Identify which cell holds the provided text, then report its (X, Y) central coordinate. 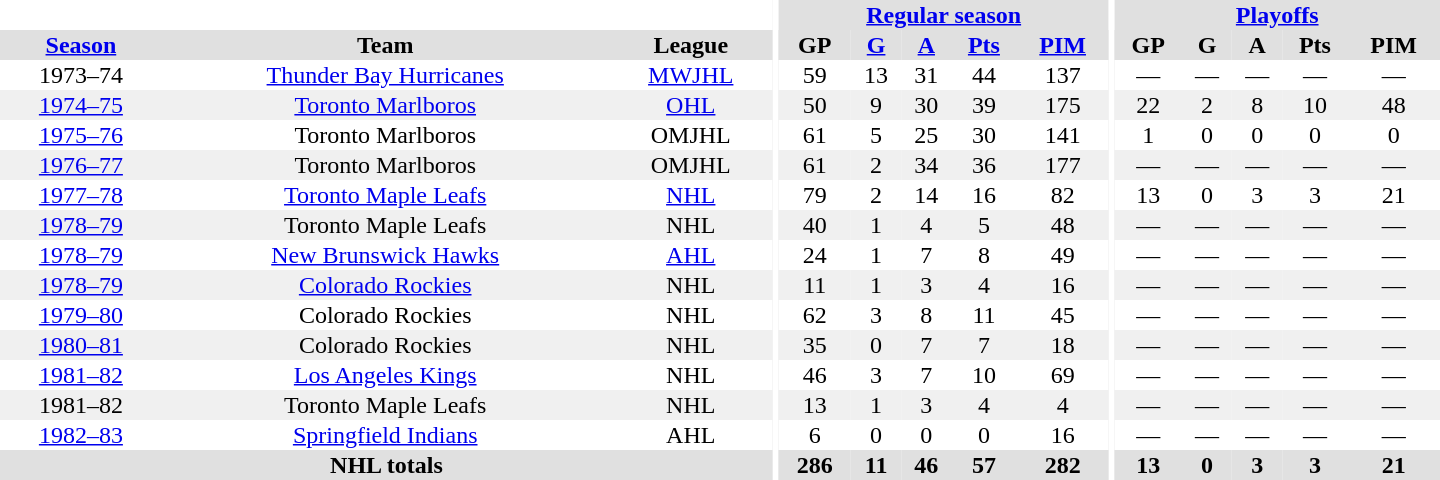
1976–77 (81, 165)
282 (1062, 465)
Thunder Bay Hurricanes (386, 75)
1974–75 (81, 105)
25 (926, 135)
Team (386, 45)
177 (1062, 165)
Springfield Indians (386, 435)
Regular season (943, 15)
24 (814, 255)
6 (814, 435)
14 (926, 195)
59 (814, 75)
New Brunswick Hawks (386, 255)
1982–83 (81, 435)
Playoffs (1277, 15)
OHL (691, 105)
31 (926, 75)
League (691, 45)
82 (1062, 195)
Season (81, 45)
Los Angeles Kings (386, 375)
175 (1062, 105)
22 (1148, 105)
1979–80 (81, 315)
18 (1062, 345)
50 (814, 105)
35 (814, 345)
1973–74 (81, 75)
MWJHL (691, 75)
57 (984, 465)
NHL totals (386, 465)
69 (1062, 375)
40 (814, 225)
49 (1062, 255)
79 (814, 195)
9 (876, 105)
39 (984, 105)
44 (984, 75)
286 (814, 465)
36 (984, 165)
1977–78 (81, 195)
141 (1062, 135)
62 (814, 315)
45 (1062, 315)
1975–76 (81, 135)
34 (926, 165)
137 (1062, 75)
1980–81 (81, 345)
